Identify which cell holds the provided text, then report its (X, Y) central coordinate. 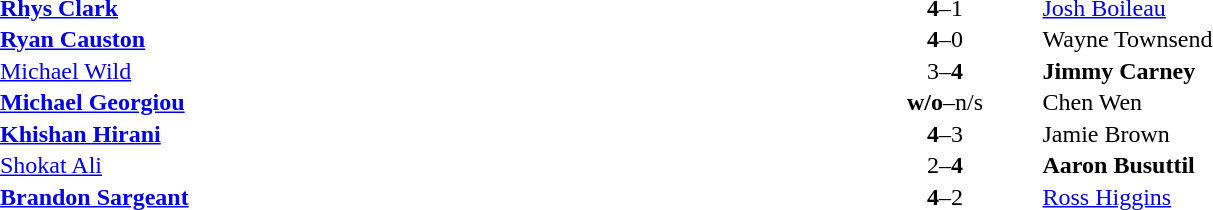
4–0 (944, 39)
2–4 (944, 165)
w/o–n/s (944, 103)
4–3 (944, 134)
3–4 (944, 71)
